Scan for the cell matching the given text and deliver its [X, Y] coordinate at center. 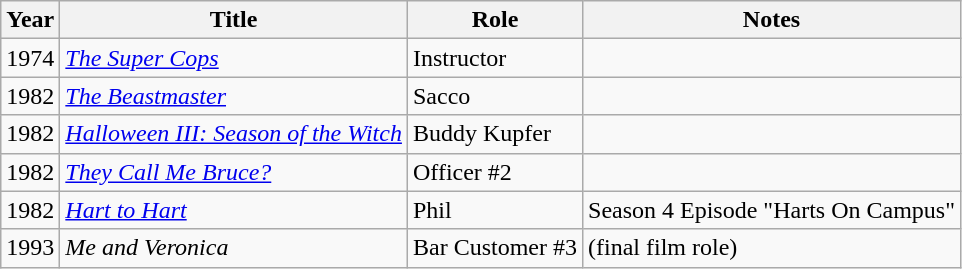
1993 [30, 248]
Year [30, 20]
Role [494, 20]
Instructor [494, 58]
Bar Customer #3 [494, 248]
1974 [30, 58]
The Beastmaster [234, 96]
Halloween III: Season of the Witch [234, 134]
Sacco [494, 96]
Me and Veronica [234, 248]
They Call Me Bruce? [234, 172]
Hart to Hart [234, 210]
Phil [494, 210]
Notes [772, 20]
Officer #2 [494, 172]
(final film role) [772, 248]
The Super Cops [234, 58]
Title [234, 20]
Season 4 Episode "Harts On Campus" [772, 210]
Buddy Kupfer [494, 134]
